Identify which cell holds the provided text, then report its [X, Y] central coordinate. 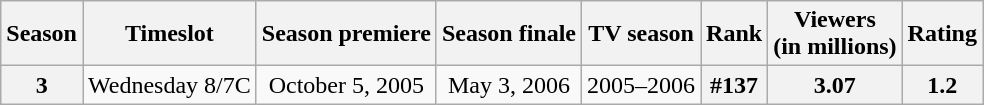
2005–2006 [642, 85]
Wednesday 8/7C [169, 85]
May 3, 2006 [508, 85]
Season [42, 34]
October 5, 2005 [346, 85]
1.2 [942, 85]
Viewers(in millions) [835, 34]
Timeslot [169, 34]
Rating [942, 34]
#137 [734, 85]
Season finale [508, 34]
Season premiere [346, 34]
Rank [734, 34]
TV season [642, 34]
3.07 [835, 85]
3 [42, 85]
